Scan for the cell matching the given text and deliver its [x, y] coordinate at center. 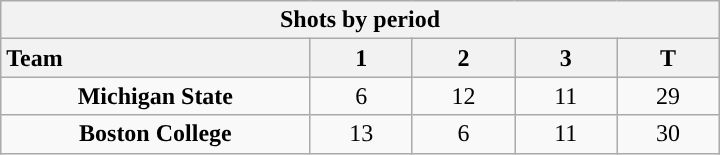
2 [463, 58]
T [668, 58]
3 [566, 58]
Michigan State [156, 96]
12 [463, 96]
Shots by period [360, 20]
30 [668, 134]
13 [361, 134]
Boston College [156, 134]
Team [156, 58]
1 [361, 58]
29 [668, 96]
